Return [X, Y] of the center of cell containing provided text 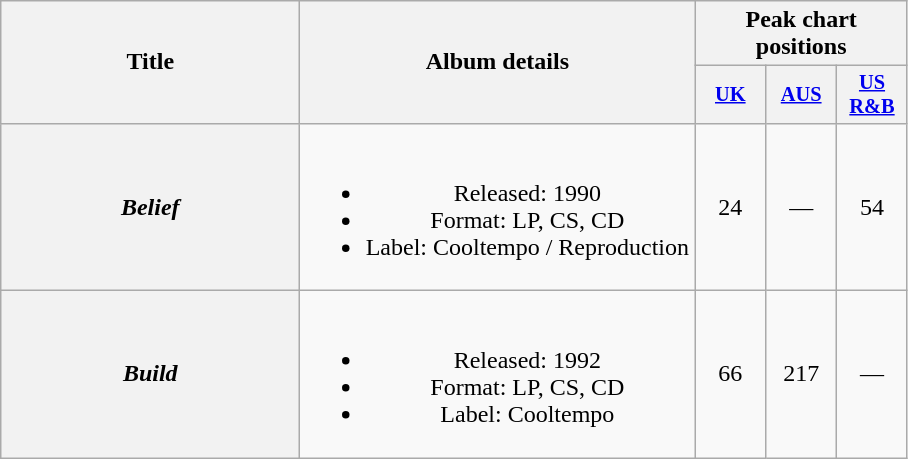
66 [730, 374]
Album details [498, 62]
Released: 1990Format: LP, CS, CDLabel: Cooltempo / Reproduction [498, 206]
217 [802, 374]
24 [730, 206]
54 [872, 206]
Peak chartpositions [802, 34]
Title [150, 62]
US R&B [872, 95]
Belief [150, 206]
Released: 1992Format: LP, CS, CDLabel: Cooltempo [498, 374]
UK [730, 95]
Build [150, 374]
AUS [802, 95]
